Provide the (X, Y) coordinate of the cell's center where the given text is located.  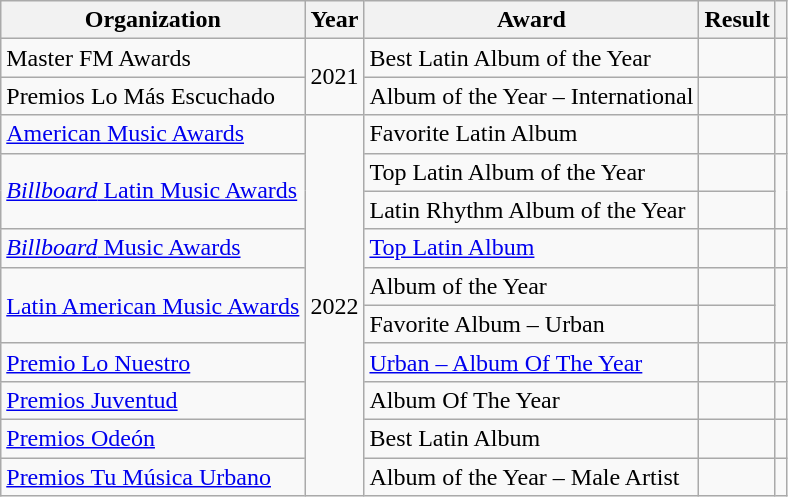
Album of the Year (532, 286)
2021 (334, 77)
Award (532, 20)
Urban – Album Of The Year (532, 362)
Premios Odeón (153, 438)
Premios Juventud (153, 400)
Latin Rhythm Album of the Year (532, 210)
Premios Lo Más Escuchado (153, 96)
Organization (153, 20)
Favorite Latin Album (532, 134)
Billboard Music Awards (153, 248)
Best Latin Album of the Year (532, 58)
Year (334, 20)
Album of the Year – International (532, 96)
Premio Lo Nuestro (153, 362)
Billboard Latin Music Awards (153, 191)
Result (737, 20)
Master FM Awards (153, 58)
2022 (334, 306)
Album of the Year – Male Artist (532, 477)
Top Latin Album (532, 248)
American Music Awards (153, 134)
Top Latin Album of the Year (532, 172)
Album Of The Year (532, 400)
Latin American Music Awards (153, 305)
Best Latin Album (532, 438)
Premios Tu Música Urbano (153, 477)
Favorite Album – Urban (532, 324)
